Extract the (X, Y) coordinate from the center of the cell holding the provided text.  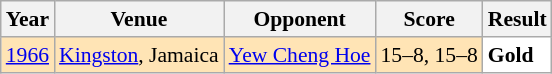
Result (518, 19)
Year (28, 19)
Kingston, Jamaica (139, 55)
Venue (139, 19)
Opponent (300, 19)
Score (430, 19)
Gold (518, 55)
15–8, 15–8 (430, 55)
Yew Cheng Hoe (300, 55)
1966 (28, 55)
